Extract the (x, y) coordinate from the center of the cell holding the provided text.  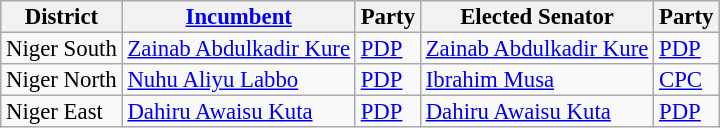
District (62, 17)
Nuhu Aliyu Labbo (238, 80)
Niger South (62, 49)
Elected Senator (536, 17)
Niger North (62, 80)
CPC (686, 80)
Niger East (62, 112)
Ibrahim Musa (536, 80)
Incumbent (238, 17)
